Pinpoint the cell where the given text exists, returning its (x, y) midpoint coordinate. 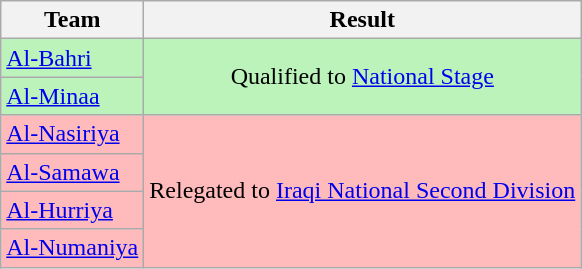
Al-Numaniya (72, 248)
Qualified to National Stage (362, 77)
Al-Hurriya (72, 210)
Team (72, 20)
Al-Minaa (72, 96)
Relegated to Iraqi National Second Division (362, 191)
Result (362, 20)
Al-Samawa (72, 172)
Al-Bahri (72, 58)
Al-Nasiriya (72, 134)
